Detect which cell encompasses the target text, then output its (X, Y) center coordinate. 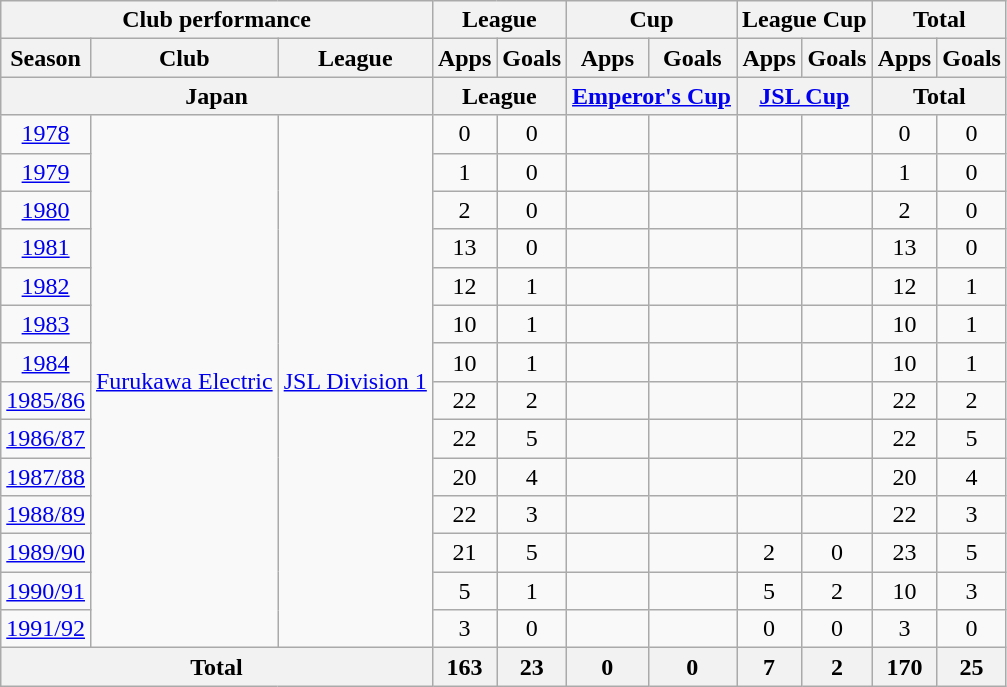
25 (972, 667)
1979 (46, 172)
1982 (46, 286)
Club performance (217, 20)
Club (184, 58)
1988/89 (46, 515)
1978 (46, 134)
163 (464, 667)
7 (768, 667)
Season (46, 58)
JSL Cup (804, 96)
21 (464, 553)
1986/87 (46, 438)
1983 (46, 324)
1981 (46, 248)
Japan (217, 96)
1989/90 (46, 553)
JSL Division 1 (355, 382)
1991/92 (46, 629)
170 (904, 667)
1990/91 (46, 591)
1985/86 (46, 400)
Emperor's Cup (652, 96)
1987/88 (46, 477)
League Cup (804, 20)
Furukawa Electric (184, 382)
1984 (46, 362)
Cup (652, 20)
1980 (46, 210)
